Scan for the cell matching the given text and deliver its (x, y) coordinate at center. 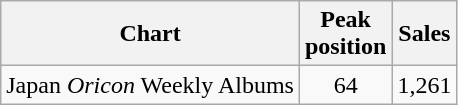
Peakposition (345, 34)
64 (345, 85)
Chart (150, 34)
Sales (424, 34)
Japan Oricon Weekly Albums (150, 85)
1,261 (424, 85)
